Find where the given text appears and provide that cell's center as [X, Y] coordinate. 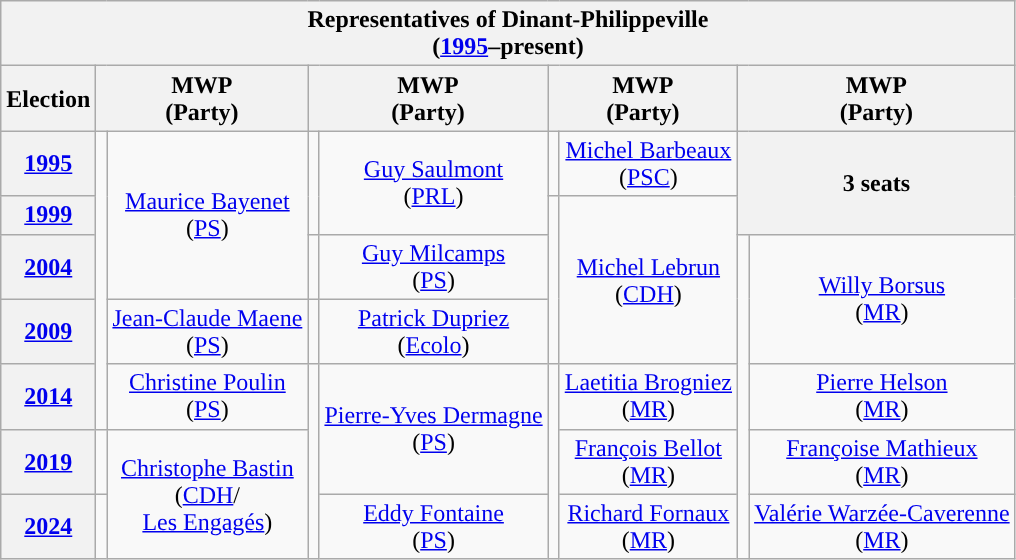
Patrick Dupriez(Ecolo) [434, 332]
Maurice Bayenet(PS) [208, 215]
Jean-Claude Maene(PS) [208, 332]
Michel Lebrun(CDH) [648, 280]
Valérie Warzée-Caverenne(MR) [882, 526]
Françoise Mathieux(MR) [882, 462]
Laetitia Brogniez(MR) [648, 396]
François Bellot(MR) [648, 462]
3 seats [877, 182]
Michel Barbeaux(PSC) [648, 164]
Christine Poulin(PS) [208, 396]
1995 [48, 164]
2024 [48, 526]
Election [48, 98]
Guy Saulmont(PRL) [434, 182]
Pierre Helson(MR) [882, 396]
Eddy Fontaine(PS) [434, 526]
2019 [48, 462]
2004 [48, 266]
1999 [48, 215]
Richard Fornaux(MR) [648, 526]
2009 [48, 332]
Guy Milcamps(PS) [434, 266]
Christophe Bastin(CDH/Les Engagés) [208, 494]
Willy Borsus(MR) [882, 299]
Representatives of Dinant-Philippeville(1995–present) [508, 34]
2014 [48, 396]
Pierre-Yves Dermagne(PS) [434, 429]
